Identify which cell holds the provided text, then report its [x, y] central coordinate. 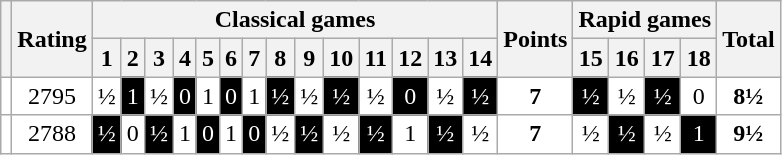
15 [591, 58]
4 [184, 58]
12 [410, 58]
Points [536, 39]
Rapid games [645, 20]
5 [208, 58]
13 [446, 58]
Total [749, 39]
8 [280, 58]
6 [232, 58]
Classical games [295, 20]
18 [699, 58]
16 [627, 58]
2788 [52, 134]
9 [310, 58]
11 [376, 58]
14 [480, 58]
8½ [749, 96]
Rating [52, 39]
2 [132, 58]
2795 [52, 96]
3 [158, 58]
17 [663, 58]
10 [342, 58]
9½ [749, 134]
